Capture the cell that displays the provided text and extract its (x, y) central coordinate. 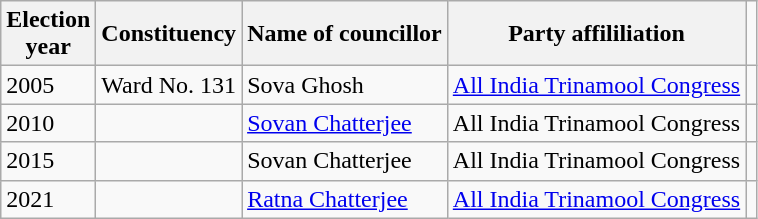
Party affililiation (596, 34)
2005 (48, 85)
Sova Ghosh (345, 85)
2021 (48, 199)
Constituency (169, 34)
Name of councillor (345, 34)
Election year (48, 34)
2015 (48, 161)
Ratna Chatterjee (345, 199)
Ward No. 131 (169, 85)
2010 (48, 123)
